Return the [X, Y] coordinate for the center point of the cell that contains the specified text.  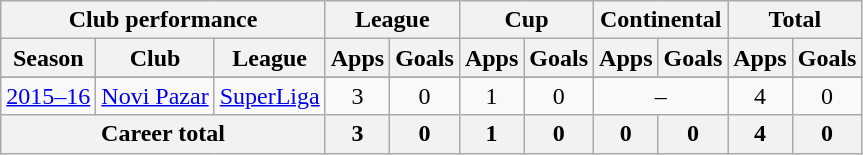
Cup [526, 20]
Club performance [163, 20]
2015–16 [48, 96]
Novi Pazar [155, 96]
Season [48, 58]
Club [155, 58]
– [661, 96]
SuperLiga [270, 96]
Continental [661, 20]
Career total [163, 134]
Total [795, 20]
